Return (x, y) of the center of cell containing provided text 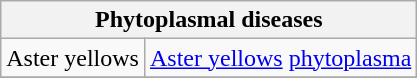
Aster yellows phytoplasma (280, 58)
Phytoplasmal diseases (209, 20)
Aster yellows (73, 58)
